Provide the [X, Y] coordinate of the cell's center where the given text is located.  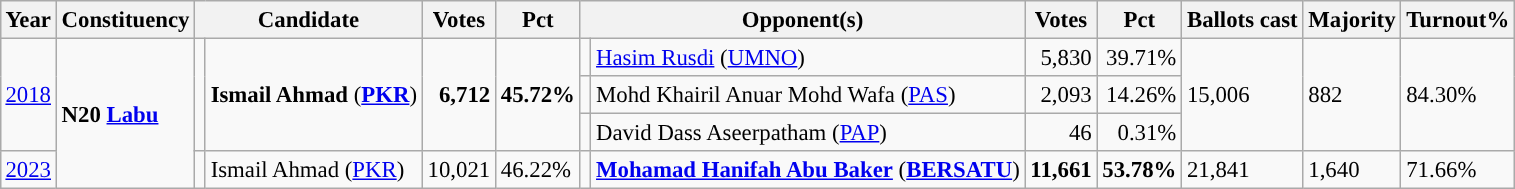
Majority [1352, 20]
Hasim Rusdi (UMNO) [808, 57]
11,661 [1061, 170]
21,841 [1242, 170]
39.71% [1140, 57]
Candidate [309, 20]
53.78% [1140, 170]
2023 [28, 170]
46.22% [538, 170]
6,712 [458, 94]
Year [28, 20]
Opponent(s) [802, 20]
46 [1061, 133]
Ballots cast [1242, 20]
71.66% [1458, 170]
0.31% [1140, 133]
10,021 [458, 170]
1,640 [1352, 170]
Mohamad Hanifah Abu Baker (BERSATU) [808, 170]
14.26% [1140, 95]
2,093 [1061, 95]
David Dass Aseerpatham (PAP) [808, 133]
84.30% [1458, 94]
Constituency [125, 20]
5,830 [1061, 57]
45.72% [538, 94]
15,006 [1242, 94]
882 [1352, 94]
Mohd Khairil Anuar Mohd Wafa (PAS) [808, 95]
N20 Labu [125, 113]
Turnout% [1458, 20]
2018 [28, 94]
